For the text-containing cell, return its midpoint in [X, Y] coordinate format. 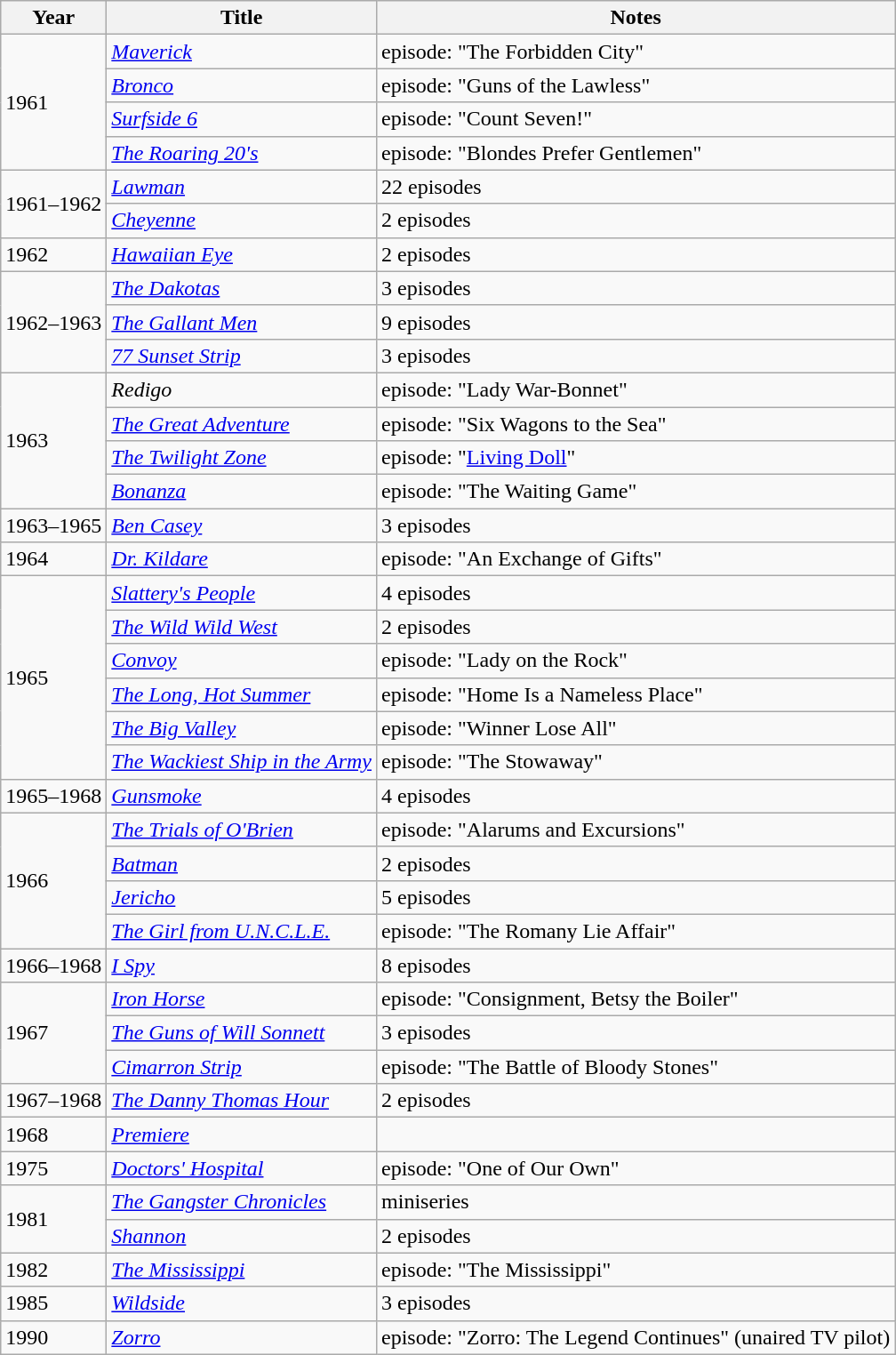
Cimarron Strip [242, 1067]
Dr. Kildare [242, 559]
Ben Casey [242, 525]
The Gallant Men [242, 322]
episode: "Alarums and Excursions" [636, 830]
Notes [636, 18]
The Twilight Zone [242, 458]
episode: "Blondes Prefer Gentlemen" [636, 153]
The Wackiest Ship in the Army [242, 762]
episode: "An Exchange of Gifts" [636, 559]
The Roaring 20's [242, 153]
Surfside 6 [242, 119]
1961–1962 [53, 204]
1967 [53, 1033]
Wildside [242, 1303]
episode: "The Mississippi" [636, 1270]
1963 [53, 440]
1966–1968 [53, 965]
Cheyenne [242, 220]
1962 [53, 254]
Year [53, 18]
1968 [53, 1135]
1981 [53, 1219]
8 episodes [636, 965]
episode: "The Forbidden City" [636, 52]
1966 [53, 880]
5 episodes [636, 897]
1985 [53, 1303]
episode: "Guns of the Lawless" [636, 85]
Lawman [242, 187]
episode: "Home Is a Nameless Place" [636, 694]
1965 [53, 677]
episode: "One of Our Own" [636, 1168]
I Spy [242, 965]
1990 [53, 1337]
1963–1965 [53, 525]
episode: "Zorro: The Legend Continues" (unaired TV pilot) [636, 1337]
episode: "Winner Lose All" [636, 728]
The Gangster Chronicles [242, 1202]
miniseries [636, 1202]
episode: "The Romany Lie Affair" [636, 931]
1965–1968 [53, 796]
Title [242, 18]
9 episodes [636, 322]
episode: "The Stowaway" [636, 762]
The Trials of O'Brien [242, 830]
episode: "The Battle of Bloody Stones" [636, 1067]
The Girl from U.N.C.L.E. [242, 931]
1964 [53, 559]
The Dakotas [242, 288]
The Long, Hot Summer [242, 694]
episode: "Count Seven!" [636, 119]
1962–1963 [53, 322]
1967–1968 [53, 1101]
22 episodes [636, 187]
Jericho [242, 897]
episode: "Living Doll" [636, 458]
Hawaiian Eye [242, 254]
Convoy [242, 661]
Bonanza [242, 492]
Shannon [242, 1236]
The Big Valley [242, 728]
The Great Adventure [242, 424]
episode: "Six Wagons to the Sea" [636, 424]
episode: "The Waiting Game" [636, 492]
Doctors' Hospital [242, 1168]
Gunsmoke [242, 796]
Premiere [242, 1135]
The Guns of Will Sonnett [242, 1033]
77 Sunset Strip [242, 356]
The Mississippi [242, 1270]
Slattery's People [242, 593]
1982 [53, 1270]
The Wild Wild West [242, 627]
Bronco [242, 85]
episode: "Lady on the Rock" [636, 661]
Maverick [242, 52]
Batman [242, 863]
Zorro [242, 1337]
The Danny Thomas Hour [242, 1101]
1975 [53, 1168]
episode: "Lady War-Bonnet" [636, 389]
Iron Horse [242, 999]
episode: "Consignment, Betsy the Boiler" [636, 999]
Redigo [242, 389]
1961 [53, 102]
